Detect which cell encompasses the target text, then output its (X, Y) center coordinate. 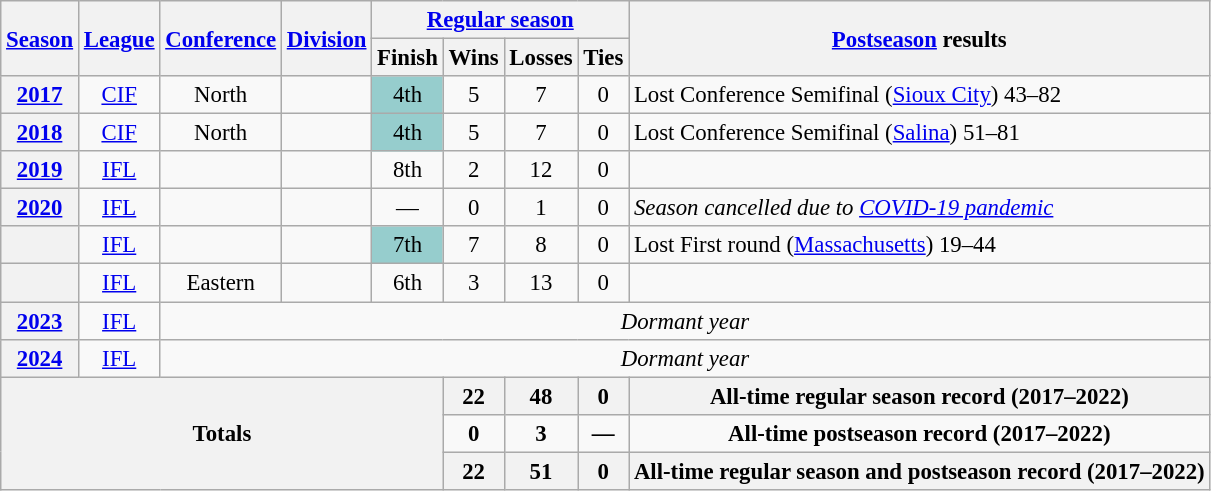
Finish (408, 58)
Lost Conference Semifinal (Sioux City) 43–82 (920, 95)
Lost Conference Semifinal (Salina) 51–81 (920, 133)
All-time regular season and postseason record (2017–2022) (920, 471)
Ties (604, 58)
2020 (40, 208)
Regular season (500, 20)
2019 (40, 170)
Losses (541, 58)
Conference (221, 38)
Eastern (221, 283)
Postseason results (920, 38)
All-time postseason record (2017–2022) (920, 433)
2024 (40, 358)
League (118, 38)
1 (541, 208)
2018 (40, 133)
2017 (40, 95)
Division (326, 38)
13 (541, 283)
Season cancelled due to COVID-19 pandemic (920, 208)
51 (541, 471)
6th (408, 283)
2 (474, 170)
Totals (222, 434)
8 (541, 245)
48 (541, 396)
Lost First round (Massachusetts) 19–44 (920, 245)
All-time regular season record (2017–2022) (920, 396)
Season (40, 38)
7th (408, 245)
12 (541, 170)
Wins (474, 58)
8th (408, 170)
2023 (40, 321)
